Locate the cell with the specified text and output its [x, y] center coordinate. 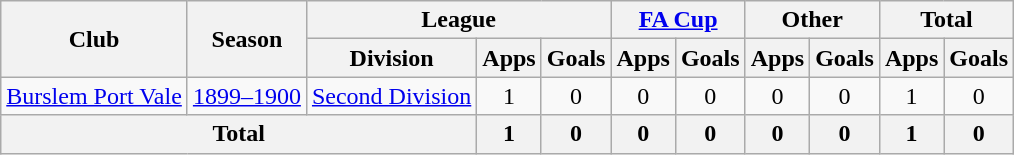
Season [246, 39]
Division [391, 58]
Burslem Port Vale [94, 96]
Club [94, 39]
Other [812, 20]
FA Cup [678, 20]
Second Division [391, 96]
League [458, 20]
1899–1900 [246, 96]
